Capture the cell that displays the provided text and extract its [x, y] central coordinate. 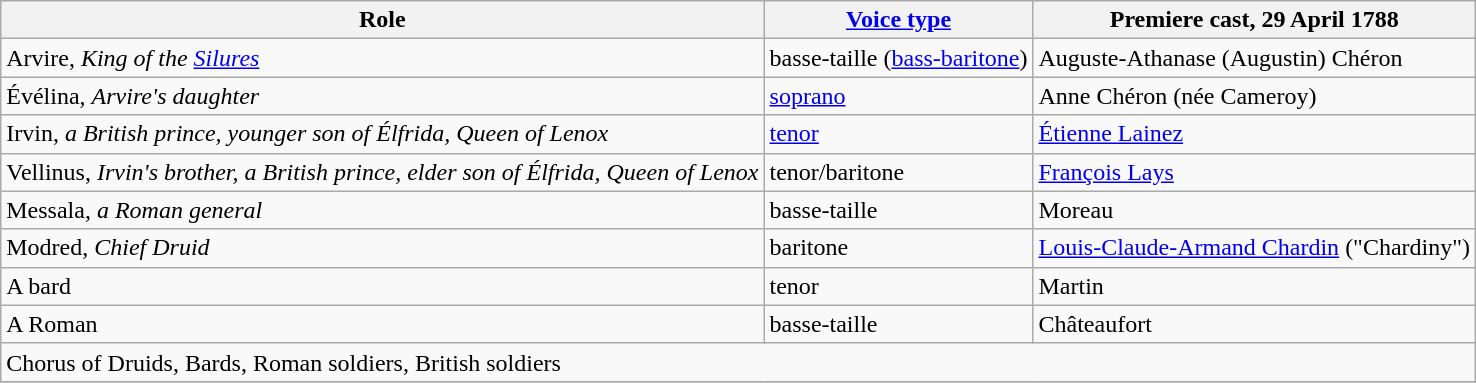
Role [382, 20]
Étienne Lainez [1254, 134]
Modred, Chief Druid [382, 248]
Vellinus, Irvin's brother, a British prince, elder son of Élfrida, Queen of Lenox [382, 172]
Irvin, a British prince, younger son of Élfrida, Queen of Lenox [382, 134]
Voice type [898, 20]
Chorus of Druids, Bards, Roman soldiers, British soldiers [738, 362]
tenor/baritone [898, 172]
A Roman [382, 324]
Arvire, King of the Silures [382, 58]
François Lays [1254, 172]
Anne Chéron (née Cameroy) [1254, 96]
Châteaufort [1254, 324]
Louis-Claude-Armand Chardin ("Chardiny") [1254, 248]
soprano [898, 96]
Messala, a Roman general [382, 210]
A bard [382, 286]
Premiere cast, 29 April 1788 [1254, 20]
Martin [1254, 286]
baritone [898, 248]
Auguste-Athanase (Augustin) Chéron [1254, 58]
Moreau [1254, 210]
Évélina, Arvire's daughter [382, 96]
basse-taille (bass-baritone) [898, 58]
